Output the [X, Y] coordinate of the center of the cell containing the given text.  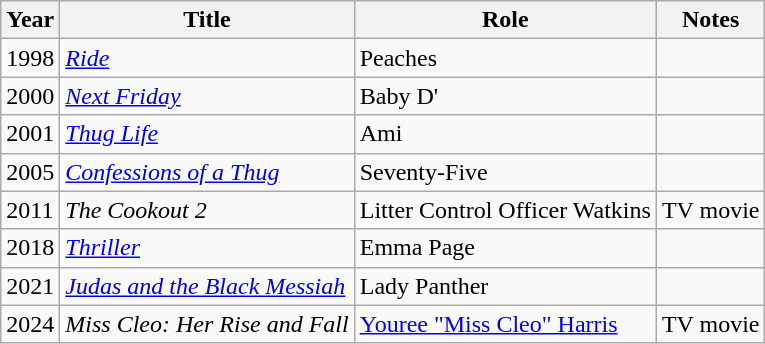
Seventy-Five [505, 172]
Baby D' [505, 96]
Emma Page [505, 248]
2021 [30, 286]
Miss Cleo: Her Rise and Fall [207, 324]
2024 [30, 324]
1998 [30, 58]
2000 [30, 96]
Ride [207, 58]
Lady Panther [505, 286]
Litter Control Officer Watkins [505, 210]
Youree "Miss Cleo" Harris [505, 324]
Next Friday [207, 96]
Title [207, 20]
Notes [710, 20]
Peaches [505, 58]
Role [505, 20]
2005 [30, 172]
Thriller [207, 248]
Year [30, 20]
Thug Life [207, 134]
Judas and the Black Messiah [207, 286]
Confessions of a Thug [207, 172]
The Cookout 2 [207, 210]
2018 [30, 248]
2011 [30, 210]
Ami [505, 134]
2001 [30, 134]
